Detect which cell encompasses the target text, then output its [X, Y] center coordinate. 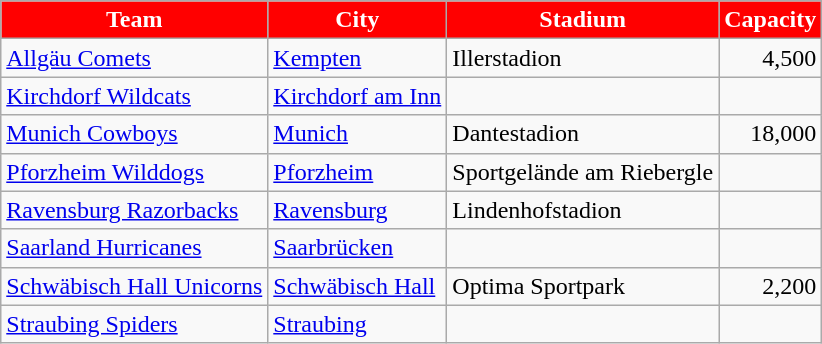
Ravensburg [358, 210]
Straubing Spiders [134, 324]
Team [134, 20]
Schwäbisch Hall [358, 286]
Pforzheim [358, 172]
Sportgelände am Riebergle [583, 172]
Saarbrücken [358, 248]
Dantestadion [583, 134]
Saarland Hurricanes [134, 248]
Kirchdorf am Inn [358, 96]
Straubing [358, 324]
18,000 [770, 134]
Illerstadion [583, 58]
Stadium [583, 20]
City [358, 20]
Allgäu Comets [134, 58]
Lindenhofstadion [583, 210]
2,200 [770, 286]
Pforzheim Wilddogs [134, 172]
Munich Cowboys [134, 134]
Munich [358, 134]
Schwäbisch Hall Unicorns [134, 286]
Capacity [770, 20]
Ravensburg Razorbacks [134, 210]
Optima Sportpark [583, 286]
Kempten [358, 58]
Kirchdorf Wildcats [134, 96]
4,500 [770, 58]
